Capture the cell that displays the provided text and extract its (X, Y) central coordinate. 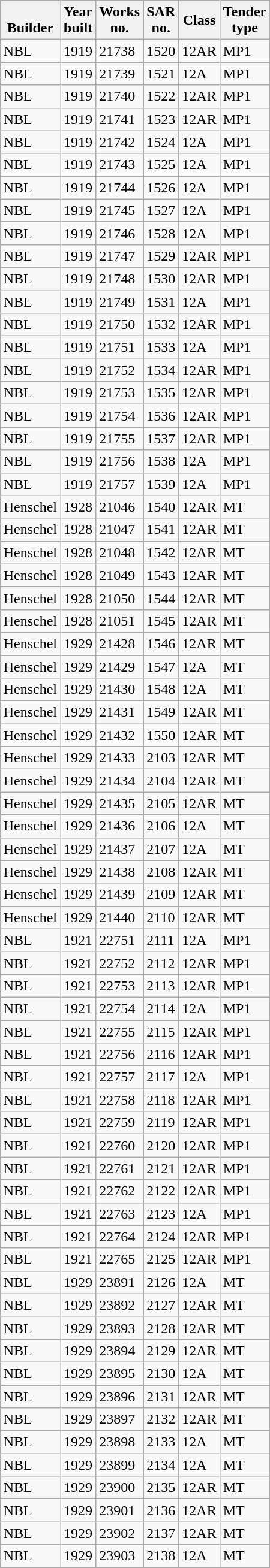
1538 (161, 461)
2116 (161, 1055)
21751 (120, 348)
1533 (161, 348)
21739 (120, 74)
2118 (161, 1100)
23902 (120, 1533)
Worksno. (120, 20)
2105 (161, 803)
22762 (120, 1191)
1523 (161, 119)
21436 (120, 826)
22763 (120, 1214)
21742 (120, 142)
1526 (161, 188)
21050 (120, 598)
2135 (161, 1488)
1531 (161, 301)
2132 (161, 1419)
Builder (30, 20)
21743 (120, 165)
1549 (161, 712)
2125 (161, 1259)
21049 (120, 575)
21746 (120, 233)
21428 (120, 643)
2128 (161, 1328)
22753 (120, 986)
2138 (161, 1556)
21048 (120, 552)
2107 (161, 849)
Tendertype (245, 20)
23901 (120, 1510)
21439 (120, 895)
21435 (120, 803)
1536 (161, 416)
2121 (161, 1168)
SARno. (161, 20)
23903 (120, 1556)
21748 (120, 279)
1540 (161, 507)
1520 (161, 51)
2134 (161, 1465)
1530 (161, 279)
21432 (120, 735)
23894 (120, 1351)
1546 (161, 643)
1547 (161, 667)
22751 (120, 940)
21747 (120, 256)
21753 (120, 393)
1525 (161, 165)
1532 (161, 325)
21440 (120, 917)
2112 (161, 963)
22765 (120, 1259)
2115 (161, 1031)
21437 (120, 849)
1545 (161, 621)
2113 (161, 986)
22764 (120, 1237)
2127 (161, 1305)
2111 (161, 940)
21754 (120, 416)
21434 (120, 781)
2131 (161, 1397)
23899 (120, 1465)
1543 (161, 575)
1537 (161, 439)
21744 (120, 188)
2110 (161, 917)
21051 (120, 621)
1524 (161, 142)
21046 (120, 507)
21429 (120, 667)
2108 (161, 872)
2117 (161, 1077)
1541 (161, 530)
2122 (161, 1191)
1550 (161, 735)
21750 (120, 325)
22759 (120, 1123)
23895 (120, 1373)
1527 (161, 210)
1528 (161, 233)
21749 (120, 301)
22756 (120, 1055)
1548 (161, 690)
23896 (120, 1397)
23898 (120, 1442)
21047 (120, 530)
22761 (120, 1168)
21741 (120, 119)
1535 (161, 393)
2136 (161, 1510)
2129 (161, 1351)
2133 (161, 1442)
21757 (120, 484)
21430 (120, 690)
1542 (161, 552)
22752 (120, 963)
1522 (161, 96)
1539 (161, 484)
21438 (120, 872)
21433 (120, 758)
1544 (161, 598)
2106 (161, 826)
21755 (120, 439)
22754 (120, 1008)
2124 (161, 1237)
21431 (120, 712)
2109 (161, 895)
1521 (161, 74)
21745 (120, 210)
21740 (120, 96)
23892 (120, 1305)
2119 (161, 1123)
2137 (161, 1533)
2103 (161, 758)
1534 (161, 370)
22757 (120, 1077)
2104 (161, 781)
Yearbuilt (78, 20)
23891 (120, 1282)
2114 (161, 1008)
1529 (161, 256)
2126 (161, 1282)
21738 (120, 51)
2130 (161, 1373)
2123 (161, 1214)
22760 (120, 1146)
22758 (120, 1100)
23893 (120, 1328)
23900 (120, 1488)
21752 (120, 370)
22755 (120, 1031)
23897 (120, 1419)
Class (199, 20)
21756 (120, 461)
2120 (161, 1146)
